Identify which cell holds the provided text, then report its (x, y) central coordinate. 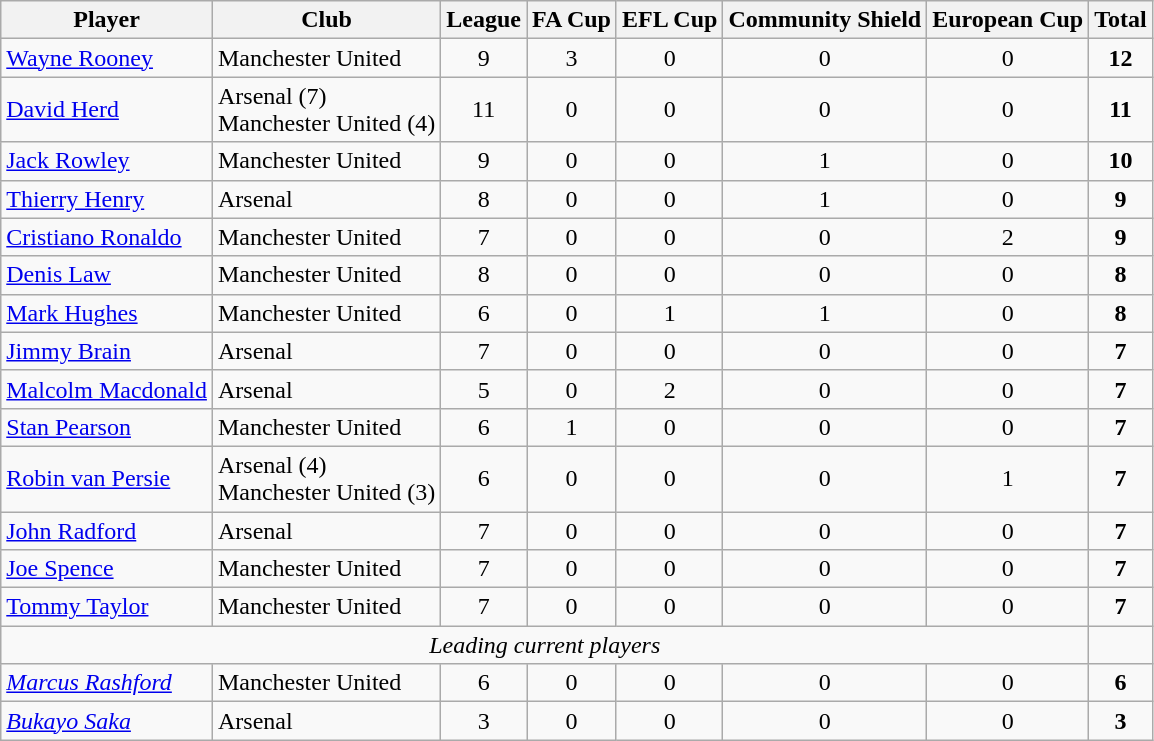
10 (1121, 161)
Community Shield (825, 20)
European Cup (1008, 20)
Joe Spence (107, 569)
Marcus Rashford (107, 683)
FA Cup (571, 20)
Arsenal (7)Manchester United (4) (326, 110)
David Herd (107, 110)
Wayne Rooney (107, 58)
League (484, 20)
12 (1121, 58)
Mark Hughes (107, 313)
Stan Pearson (107, 427)
EFL Cup (669, 20)
Arsenal (4)Manchester United (3) (326, 478)
Player (107, 20)
Malcolm Macdonald (107, 389)
Denis Law (107, 275)
Thierry Henry (107, 199)
Total (1121, 20)
5 (484, 389)
Robin van Persie (107, 478)
Tommy Taylor (107, 607)
Leading current players (545, 645)
Club (326, 20)
John Radford (107, 531)
Jimmy Brain (107, 351)
Bukayo Saka (107, 721)
Jack Rowley (107, 161)
Cristiano Ronaldo (107, 237)
